Return the [X, Y] coordinate for the center point of the cell that contains the specified text.  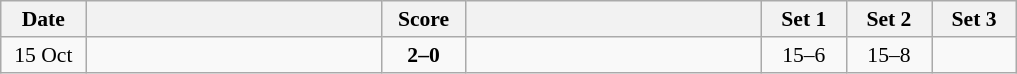
Date [44, 19]
15–6 [804, 55]
Score [424, 19]
15 Oct [44, 55]
Set 1 [804, 19]
2–0 [424, 55]
Set 3 [974, 19]
Set 2 [888, 19]
15–8 [888, 55]
